Identify which cell holds the provided text, then report its [x, y] central coordinate. 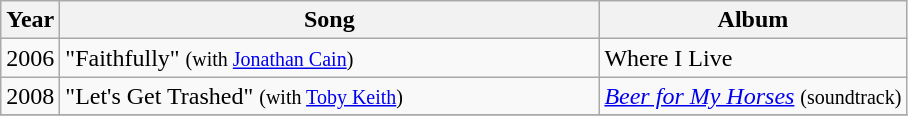
"Let's Get Trashed" (with Toby Keith) [330, 96]
"Faithfully" (with Jonathan Cain) [330, 58]
Year [30, 20]
Where I Live [753, 58]
2006 [30, 58]
Beer for My Horses (soundtrack) [753, 96]
Song [330, 20]
2008 [30, 96]
Album [753, 20]
